Scan for the cell matching the given text and deliver its [X, Y] coordinate at center. 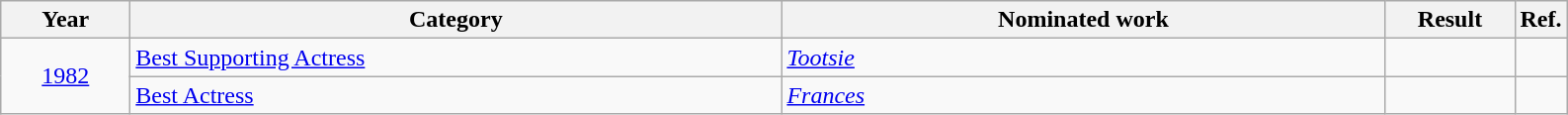
Best Actress [456, 95]
Result [1450, 20]
Nominated work [1083, 20]
Year [65, 20]
Tootsie [1083, 57]
Frances [1083, 95]
Best Supporting Actress [456, 57]
Category [456, 20]
1982 [65, 76]
Ref. [1541, 20]
